Scan for the cell matching the given text and deliver its [x, y] coordinate at center. 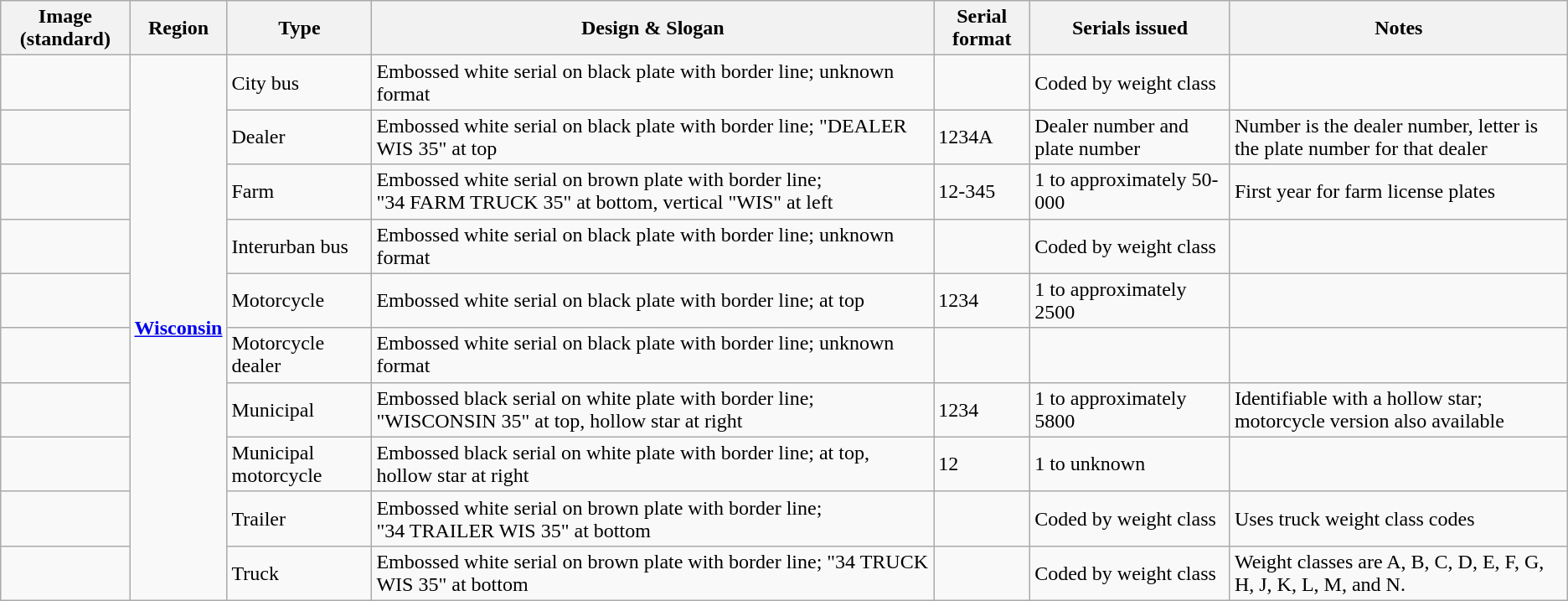
Identifiable with a hollow star; motorcycle version also available [1399, 409]
Dealer [300, 137]
First year for farm license plates [1399, 191]
Uses truck weight class codes [1399, 518]
Image (standard) [65, 28]
Motorcycle [300, 300]
Wisconsin [178, 329]
Embossed black serial on white plate with border line; at top, hollow star at right [653, 464]
Embossed white serial on black plate with border line; "DEALER WIS 35" at top [653, 137]
Notes [1399, 28]
Design & Slogan [653, 28]
Farm [300, 191]
Serials issued [1131, 28]
1 to approximately 2500 [1131, 300]
Trailer [300, 518]
Region [178, 28]
1 to approximately 5800 [1131, 409]
1 to approximately 50-000 [1131, 191]
Municipal motorcycle [300, 464]
Dealer number and plate number [1131, 137]
Embossed white serial on brown plate with border line; "34 TRAILER WIS 35" at bottom [653, 518]
Municipal [300, 409]
City bus [300, 82]
Serial format [982, 28]
Type [300, 28]
Interurban bus [300, 246]
Weight classes are A, B, C, D, E, F, G, H, J, K, L, M, and N. [1399, 573]
1234A [982, 137]
Embossed black serial on white plate with border line; "WISCONSIN 35" at top, hollow star at right [653, 409]
Number is the dealer number, letter is the plate number for that dealer [1399, 137]
1 to unknown [1131, 464]
12-345 [982, 191]
Truck [300, 573]
Embossed white serial on brown plate with border line; "34 TRUCK WIS 35" at bottom [653, 573]
Embossed white serial on black plate with border line; at top [653, 300]
Motorcycle dealer [300, 355]
12 [982, 464]
Embossed white serial on brown plate with border line; "34 FARM TRUCK 35" at bottom, vertical "WIS" at left [653, 191]
